Capture the cell that displays the provided text and extract its (x, y) central coordinate. 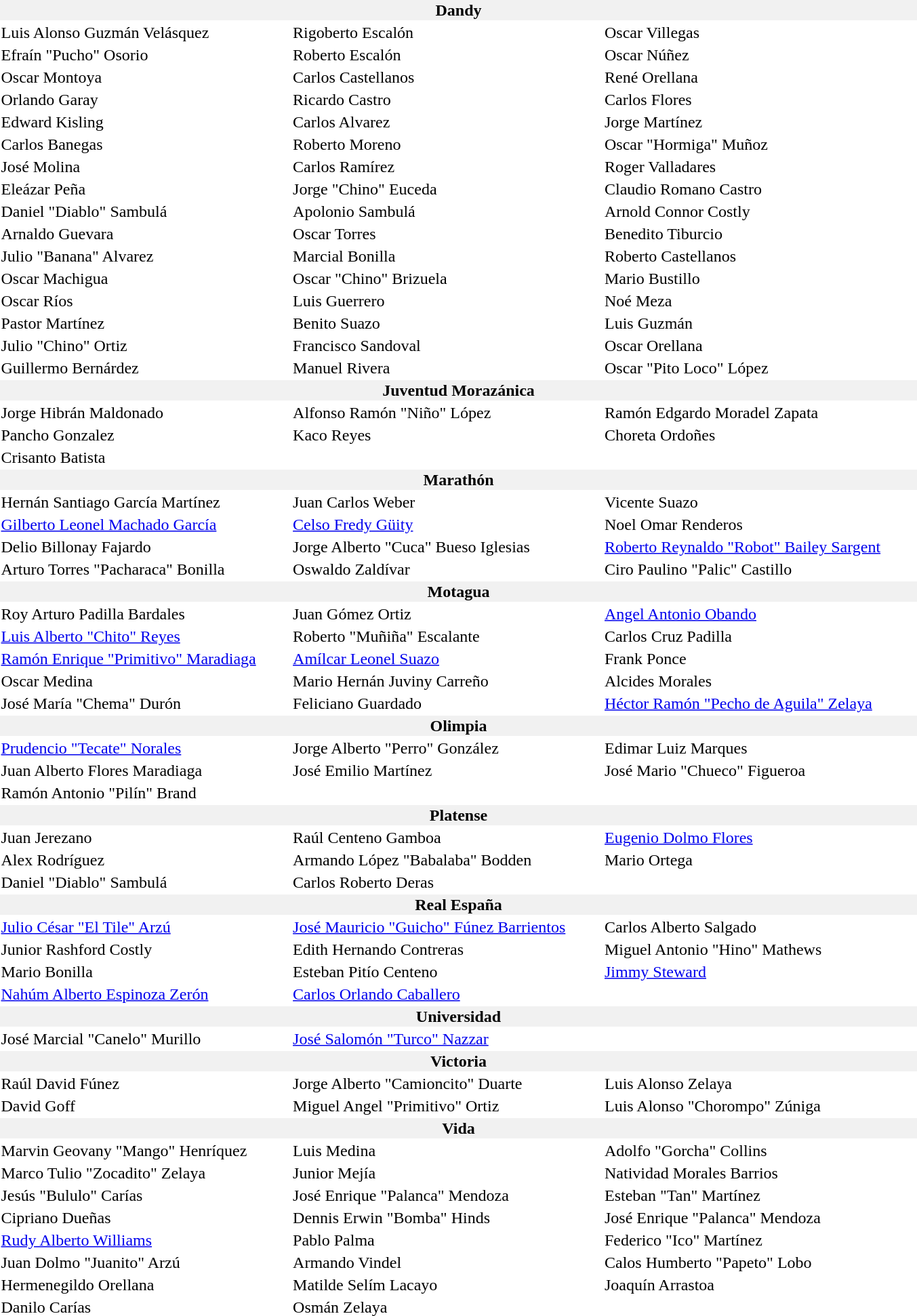
Pancho Gonzalez (145, 435)
Oscar "Pito Loco" López (760, 368)
Héctor Ramón "Pecho de Aguila" Zelaya (760, 703)
Vida (458, 1128)
Oscar Torres (447, 234)
Oscar Medina (145, 681)
Carlos Flores (760, 100)
Ciro Paulino "Palic" Castillo (760, 569)
José Emilio Martínez (447, 770)
Juan Alberto Flores Maradiaga (145, 770)
Luis Guerrero (447, 301)
Ricardo Castro (447, 100)
Dandy (458, 10)
Roger Valladares (760, 167)
Hermenegildo Orellana (145, 1285)
Noel Omar Renderos (760, 525)
Edward Kisling (145, 122)
Jorge "Chino" Euceda (447, 189)
Guillermo Bernárdez (145, 368)
Joaquín Arrastoa (760, 1285)
Roberto Escalón (447, 55)
Juan Carlos Weber (447, 502)
Junior Mejía (447, 1173)
José Mauricio "Guicho" Fúnez Barrientos (447, 927)
Choreta Ordoñes (760, 435)
Mario Ortega (760, 860)
Claudio Romano Castro (760, 189)
Jesús "Bululo" Carías (145, 1195)
René Orellana (760, 77)
Jimmy Steward (760, 972)
Ramón Enrique "Primitivo" Maradiaga (145, 659)
Armando López "Babalaba" Bodden (447, 860)
Motagua (458, 592)
Manuel Rivera (447, 368)
Federico "Ico" Martínez (760, 1240)
Carlos Ramírez (447, 167)
Natividad Morales Barrios (760, 1173)
Roberto "Muñiña" Escalante (447, 636)
Hernán Santiago García Martínez (145, 502)
Marco Tulio "Zocadito" Zelaya (145, 1173)
Luis Medina (447, 1151)
Luis Guzmán (760, 323)
Pablo Palma (447, 1240)
Jorge Alberto "Camioncito" Duarte (447, 1084)
Victoria (458, 1061)
Delio Billonay Fajardo (145, 547)
Apolonio Sambulá (447, 211)
Luis Alonso Guzmán Velásquez (145, 33)
Orlando Garay (145, 100)
Dennis Erwin "Bomba" Hinds (447, 1218)
Eleázar Peña (145, 189)
Carlos Banegas (145, 144)
Luis Alonso Zelaya (760, 1084)
Feliciano Guardado (447, 703)
Juan Gómez Ortiz (447, 614)
Rigoberto Escalón (447, 33)
Juan Dolmo "Juanito" Arzú (145, 1262)
Roberto Reynaldo "Robot" Bailey Sargent (760, 547)
Alex Rodríguez (145, 860)
Universidad (458, 1016)
Vicente Suazo (760, 502)
Arnold Connor Costly (760, 211)
Mario Bonilla (145, 972)
Junior Rashford Costly (145, 949)
Miguel Antonio "Hino" Mathews (760, 949)
Matilde Selím Lacayo (447, 1285)
Ramón Edgardo Moradel Zapata (760, 413)
Roberto Moreno (447, 144)
Esteban "Tan" Martínez (760, 1195)
Juventud Morazánica (458, 390)
Armando Vindel (447, 1262)
Carlos Cruz Padilla (760, 636)
Amílcar Leonel Suazo (447, 659)
Jorge Martínez (760, 122)
Oscar Núñez (760, 55)
Roy Arturo Padilla Bardales (145, 614)
Esteban Pitío Centeno (447, 972)
Carlos Roberto Deras (447, 882)
Oscar "Chino" Brizuela (447, 279)
José María "Chema" Durón (145, 703)
Luis Alberto "Chito" Reyes (145, 636)
José Marcial "Canelo" Murillo (145, 1039)
Olimpia (458, 726)
Julio César "El Tile" Arzú (145, 927)
Oscar Machigua (145, 279)
Julio "Chino" Ortiz (145, 346)
Benedito Tiburcio (760, 234)
Benito Suazo (447, 323)
Frank Ponce (760, 659)
Pastor Martínez (145, 323)
José Salomón "Turco" Nazzar (447, 1039)
Raúl David Fúnez (145, 1084)
José Molina (145, 167)
Carlos Alberto Salgado (760, 927)
Carlos Orlando Caballero (447, 994)
Francisco Sandoval (447, 346)
Marvin Geovany "Mango" Henríquez (145, 1151)
Carlos Alvarez (447, 122)
Alcides Morales (760, 681)
Arnaldo Guevara (145, 234)
Edith Hernando Contreras (447, 949)
Kaco Reyes (447, 435)
Edimar Luiz Marques (760, 748)
Platense (458, 815)
Oscar Orellana (760, 346)
Gilberto Leonel Machado García (145, 525)
Oscar "Hormiga" Muñoz (760, 144)
Marathón (458, 480)
Calos Humberto "Papeto" Lobo (760, 1262)
Crisanto Batista (145, 457)
Oswaldo Zaldívar (447, 569)
José Mario "Chueco" Figueroa (760, 770)
Marcial Bonilla (447, 256)
Oscar Villegas (760, 33)
Mario Bustillo (760, 279)
Jorge Alberto "Perro" González (447, 748)
Rudy Alberto Williams (145, 1240)
Miguel Angel "Primitivo" Ortiz (447, 1106)
Julio "Banana" Alvarez (145, 256)
Adolfo "Gorcha" Collins (760, 1151)
Juan Jerezano (145, 838)
Noé Meza (760, 301)
Real España (458, 905)
Angel Antonio Obando (760, 614)
Jorge Alberto "Cuca" Bueso Iglesias (447, 547)
Alfonso Ramón "Niño" López (447, 413)
Ramón Antonio "Pilín" Brand (145, 793)
Luis Alonso "Chorompo" Zúniga (760, 1106)
Eugenio Dolmo Flores (760, 838)
Efraín "Pucho" Osorio (145, 55)
Mario Hernán Juviny Carreño (447, 681)
Roberto Castellanos (760, 256)
Oscar Ríos (145, 301)
Arturo Torres "Pacharaca" Bonilla (145, 569)
Jorge Hibrán Maldonado (145, 413)
Carlos Castellanos (447, 77)
Prudencio "Tecate" Norales (145, 748)
David Goff (145, 1106)
Celso Fredy Güity (447, 525)
Raúl Centeno Gamboa (447, 838)
Nahúm Alberto Espinoza Zerón (145, 994)
Cipriano Dueñas (145, 1218)
Oscar Montoya (145, 77)
